Search for the cell housing the specified text and yield its [X, Y] center coordinate. 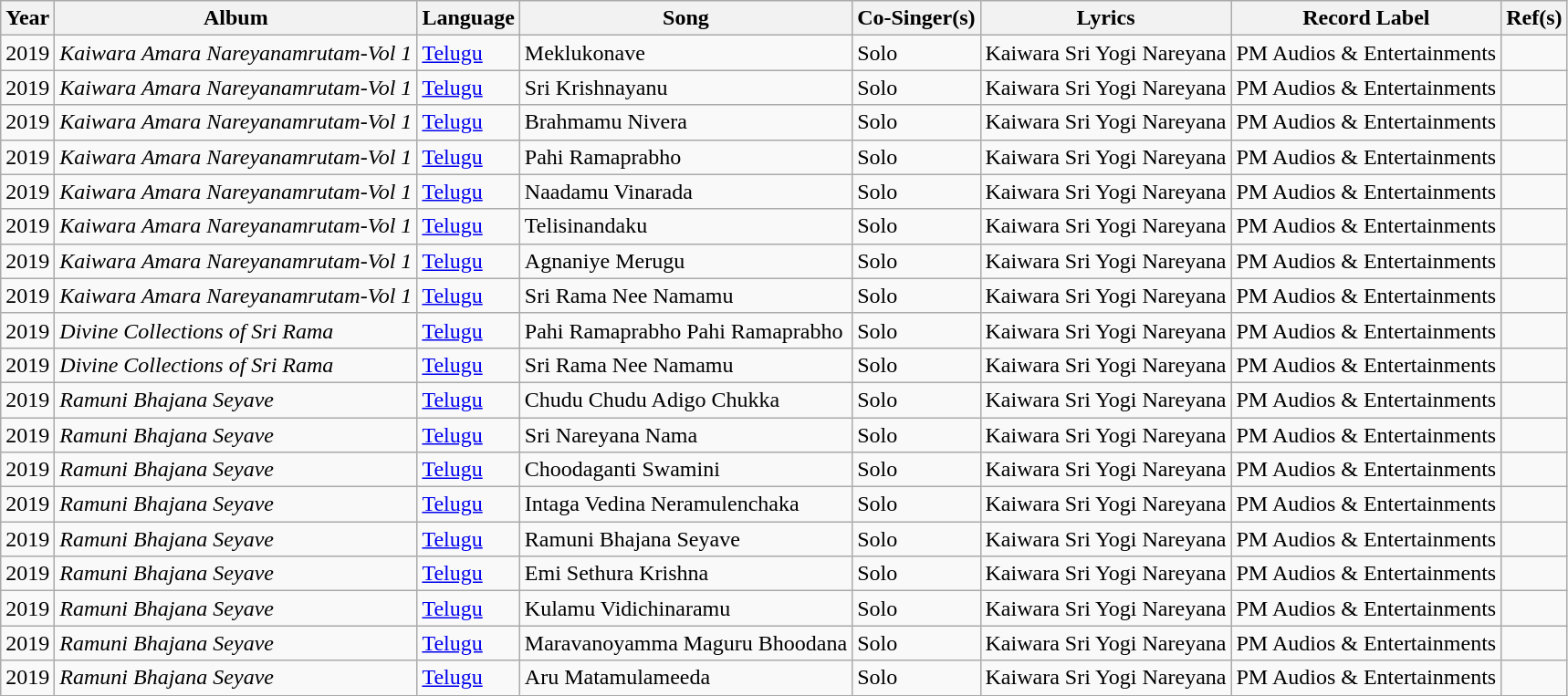
Album [235, 18]
Kulamu Vidichinaramu [685, 608]
Language [468, 18]
Maravanoyamma Maguru Bhoodana [685, 643]
Sri Krishnayanu [685, 88]
Pahi Ramaprabho [685, 157]
Choodaganti Swamini [685, 470]
Song [685, 18]
Aru Matamulameeda [685, 678]
Lyrics [1106, 18]
Co-Singer(s) [916, 18]
Ref(s) [1534, 18]
Chudu Chudu Adigo Chukka [685, 400]
Brahmamu Nivera [685, 122]
Year [27, 18]
Sri Nareyana Nama [685, 435]
Telisinandaku [685, 226]
Record Label [1366, 18]
Meklukonave [685, 53]
Pahi Ramaprabho Pahi Ramaprabho [685, 330]
Emi Sethura Krishna [685, 574]
Intaga Vedina Neramulenchaka [685, 504]
Naadamu Vinarada [685, 192]
Agnaniye Merugu [685, 261]
